Locate the cell with the specified text and output its (X, Y) center coordinate. 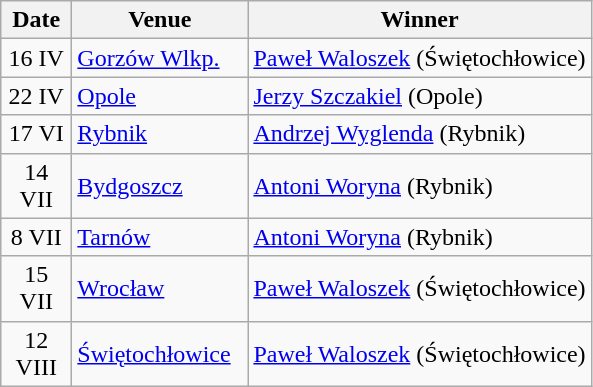
Gorzów Wlkp. (160, 58)
Winner (420, 20)
16 IV (36, 58)
17 VI (36, 134)
8 VII (36, 237)
Wrocław (160, 288)
Tarnów (160, 237)
Bydgoszcz (160, 186)
Venue (160, 20)
Świętochłowice (160, 354)
Opole (160, 96)
Rybnik (160, 134)
Andrzej Wyglenda (Rybnik) (420, 134)
14 VII (36, 186)
15 VII (36, 288)
22 IV (36, 96)
12 VIII (36, 354)
Jerzy Szczakiel (Opole) (420, 96)
Date (36, 20)
